Identify which cell holds the provided text, then report its [x, y] central coordinate. 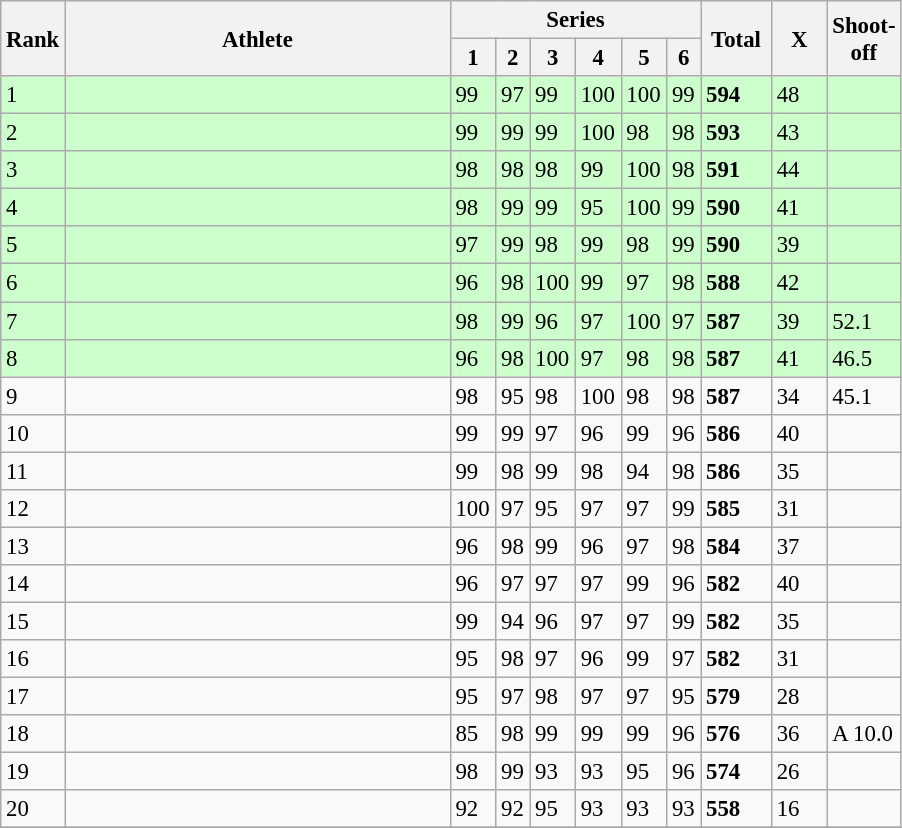
15 [33, 621]
42 [799, 283]
A 10.0 [864, 734]
584 [736, 546]
12 [33, 509]
558 [736, 809]
13 [33, 546]
10 [33, 433]
594 [736, 95]
Rank [33, 38]
37 [799, 546]
9 [33, 396]
26 [799, 772]
85 [473, 734]
34 [799, 396]
36 [799, 734]
Total [736, 38]
593 [736, 133]
574 [736, 772]
8 [33, 358]
7 [33, 321]
591 [736, 170]
14 [33, 584]
Athlete [258, 38]
28 [799, 697]
X [799, 38]
43 [799, 133]
17 [33, 697]
44 [799, 170]
20 [33, 809]
588 [736, 283]
579 [736, 697]
576 [736, 734]
11 [33, 471]
46.5 [864, 358]
52.1 [864, 321]
585 [736, 509]
48 [799, 95]
Shoot-off [864, 38]
45.1 [864, 396]
Series [576, 20]
19 [33, 772]
18 [33, 734]
